Return (X, Y) of the center of cell containing provided text 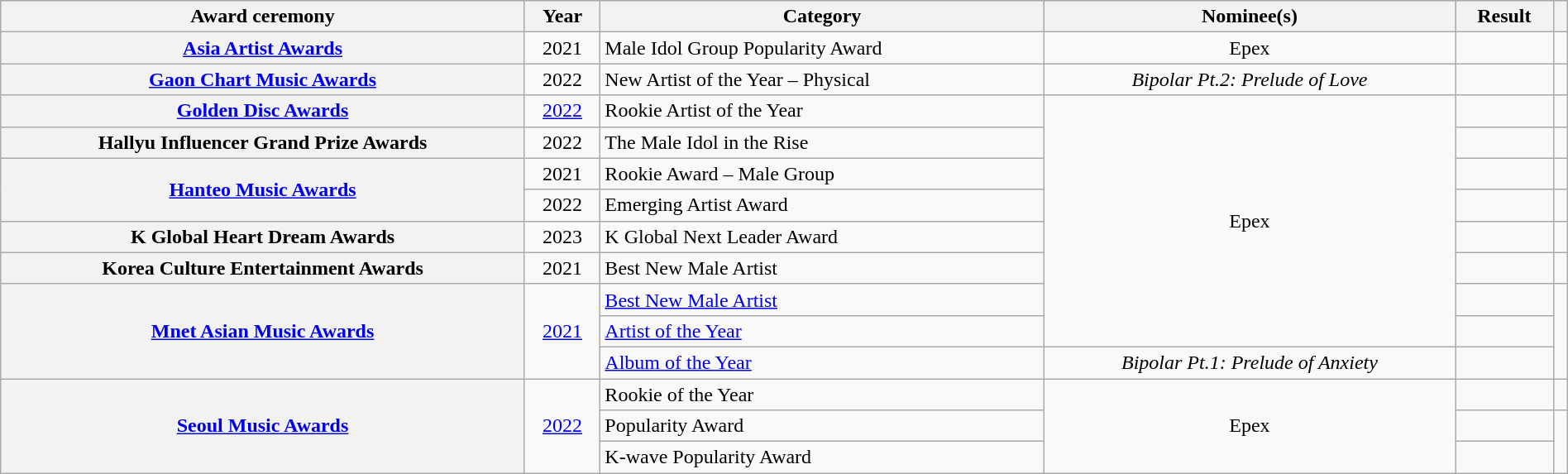
K Global Next Leader Award (822, 237)
Rookie Award – Male Group (822, 174)
The Male Idol in the Rise (822, 142)
K Global Heart Dream Awards (263, 237)
Result (1504, 17)
Rookie of the Year (822, 395)
Category (822, 17)
Golden Disc Awards (263, 111)
Bipolar Pt.2: Prelude of Love (1249, 79)
Male Idol Group Popularity Award (822, 48)
Year (562, 17)
Hallyu Influencer Grand Prize Awards (263, 142)
Nominee(s) (1249, 17)
Mnet Asian Music Awards (263, 331)
Seoul Music Awards (263, 426)
Asia Artist Awards (263, 48)
K-wave Popularity Award (822, 457)
Korea Culture Entertainment Awards (263, 268)
2023 (562, 237)
Bipolar Pt.1: Prelude of Anxiety (1249, 362)
Award ceremony (263, 17)
Gaon Chart Music Awards (263, 79)
Album of the Year (822, 362)
Rookie Artist of the Year (822, 111)
New Artist of the Year – Physical (822, 79)
Popularity Award (822, 426)
Emerging Artist Award (822, 205)
Hanteo Music Awards (263, 189)
Artist of the Year (822, 331)
